Pinpoint the cell where the given text exists, returning its [X, Y] midpoint coordinate. 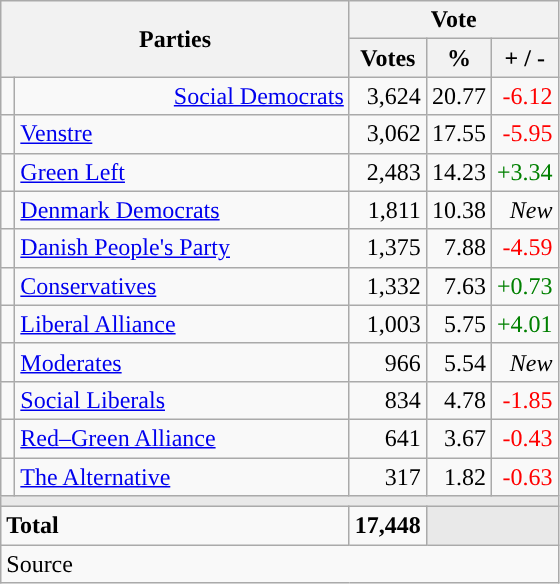
Total [176, 526]
Denmark Democrats [182, 210]
14.23 [458, 172]
-4.59 [524, 248]
3.67 [458, 438]
1,003 [388, 324]
% [458, 58]
5.54 [458, 362]
966 [388, 362]
+0.73 [524, 286]
-0.43 [524, 438]
2,483 [388, 172]
317 [388, 477]
Danish People's Party [182, 248]
Red–Green Alliance [182, 438]
1,332 [388, 286]
-0.63 [524, 477]
5.75 [458, 324]
3,062 [388, 134]
10.38 [458, 210]
3,624 [388, 96]
The Alternative [182, 477]
1,375 [388, 248]
Green Left [182, 172]
Parties [176, 39]
Votes [388, 58]
1,811 [388, 210]
4.78 [458, 400]
-6.12 [524, 96]
Social Liberals [182, 400]
Source [280, 564]
7.88 [458, 248]
Vote [454, 20]
641 [388, 438]
-1.85 [524, 400]
Conservatives [182, 286]
+4.01 [524, 324]
Moderates [182, 362]
Venstre [182, 134]
20.77 [458, 96]
Social Democrats [182, 96]
+ / - [524, 58]
Liberal Alliance [182, 324]
+3.34 [524, 172]
7.63 [458, 286]
834 [388, 400]
1.82 [458, 477]
17,448 [388, 526]
-5.95 [524, 134]
17.55 [458, 134]
